Search for the cell housing the specified text and yield its (x, y) center coordinate. 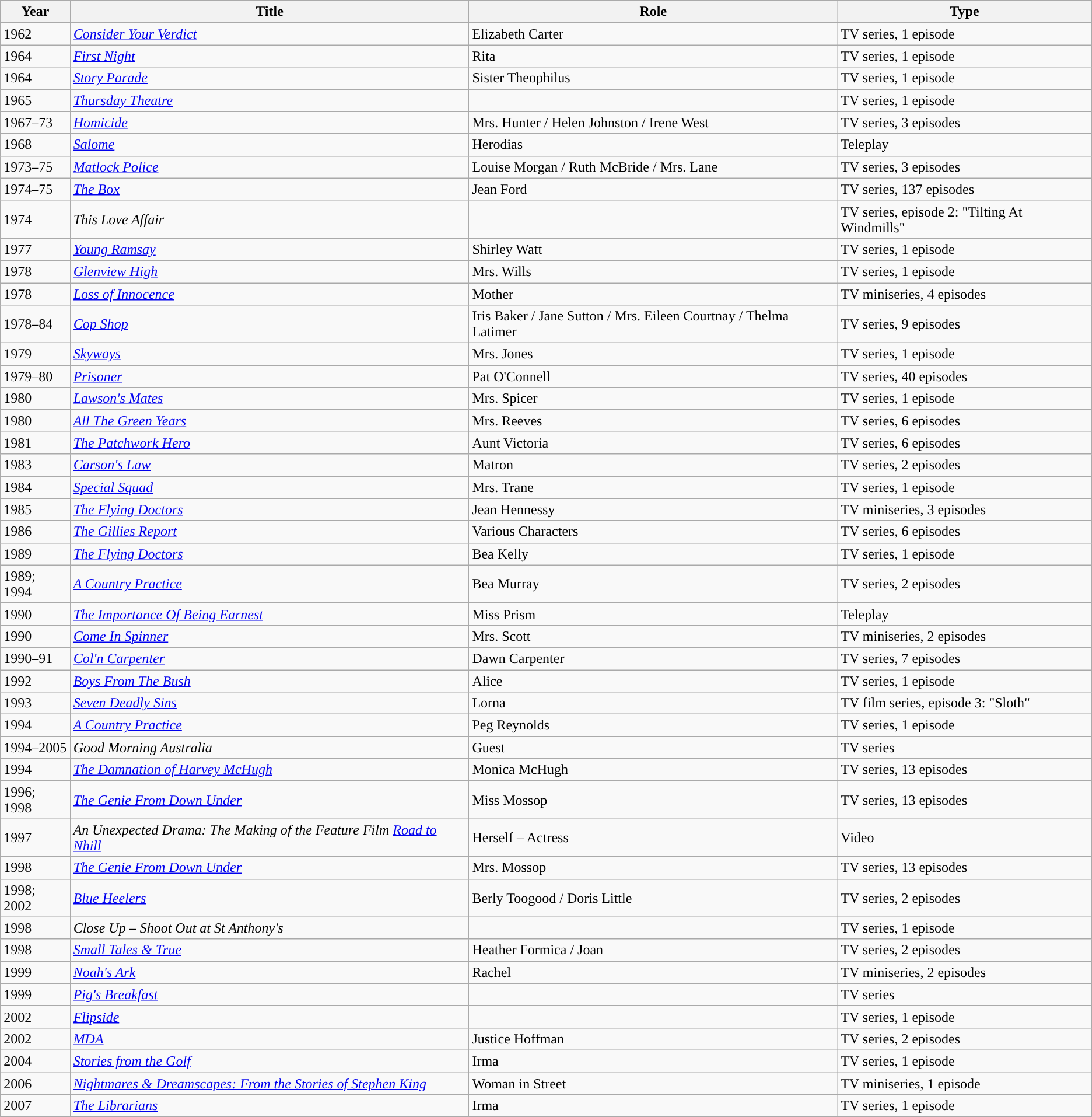
Skyways (269, 354)
Sister Theophilus (653, 78)
1979 (35, 354)
1998; 2002 (35, 898)
Special Squad (269, 487)
Dawn Carpenter (653, 658)
Come In Spinner (269, 636)
Iris Baker / Jane Sutton / Mrs. Eileen Courtnay / Thelma Latimer (653, 324)
Story Parade (269, 78)
Homicide (269, 123)
1989; 1994 (35, 584)
1994–2005 (35, 748)
TV series, 7 episodes (965, 658)
1968 (35, 145)
Video (965, 838)
Bea Murray (653, 584)
Louise Morgan / Ruth McBride / Mrs. Lane (653, 167)
TV miniseries, 4 episodes (965, 294)
Herself – Actress (653, 838)
Type (965, 12)
Mother (653, 294)
Col'n Carpenter (269, 658)
Role (653, 12)
The Patchwork Hero (269, 443)
Miss Mossop (653, 800)
Rita (653, 56)
TV series, 9 episodes (965, 324)
Lawson's Mates (269, 399)
Glenview High (269, 271)
The Librarians (269, 1106)
Matlock Police (269, 167)
Noah's Ark (269, 972)
Peg Reynolds (653, 725)
The Damnation of Harvey McHugh (269, 770)
2004 (35, 1061)
1981 (35, 443)
1997 (35, 838)
1989 (35, 554)
Berly Toogood / Doris Little (653, 898)
Blue Heelers (269, 898)
Jean Hennessy (653, 509)
Seven Deadly Sins (269, 703)
Various Characters (653, 532)
2007 (35, 1106)
Mrs. Jones (653, 354)
Mrs. Spicer (653, 399)
1985 (35, 509)
Herodias (653, 145)
Good Morning Australia (269, 748)
The Box (269, 189)
The Gillies Report (269, 532)
1977 (35, 249)
Mrs. Trane (653, 487)
Elizabeth Carter (653, 34)
Loss of Innocence (269, 294)
TV series, episode 2: "Tilting At Windmills" (965, 219)
Carson's Law (269, 465)
Guest (653, 748)
First Night (269, 56)
Mrs. Hunter / Helen Johnston / Irene West (653, 123)
1993 (35, 703)
Flipside (269, 1017)
Woman in Street (653, 1084)
All The Green Years (269, 421)
1983 (35, 465)
1974–75 (35, 189)
Boys From The Bush (269, 681)
An Unexpected Drama: The Making of the Feature Film Road to Nhill (269, 838)
Nightmares & Dreamscapes: From the Stories of Stephen King (269, 1084)
1996; 1998 (35, 800)
1967–73 (35, 123)
2006 (35, 1084)
1979–80 (35, 376)
Heather Formica / Joan (653, 950)
TV miniseries, 1 episode (965, 1084)
MDA (269, 1039)
Pat O'Connell (653, 376)
Thursday Theatre (269, 100)
1992 (35, 681)
1974 (35, 219)
Small Tales & True (269, 950)
1986 (35, 532)
Mrs. Reeves (653, 421)
Prisoner (269, 376)
TV series, 137 episodes (965, 189)
TV series, 40 episodes (965, 376)
1962 (35, 34)
Salome (269, 145)
1978–84 (35, 324)
Lorna (653, 703)
Consider Your Verdict (269, 34)
Alice (653, 681)
Jean Ford (653, 189)
Year (35, 12)
Miss Prism (653, 614)
Stories from the Golf (269, 1061)
Justice Hoffman (653, 1039)
1973–75 (35, 167)
Mrs. Wills (653, 271)
Shirley Watt (653, 249)
Young Ramsay (269, 249)
Title (269, 12)
Pig's Breakfast (269, 994)
Monica McHugh (653, 770)
Matron (653, 465)
Close Up – Shoot Out at St Anthony's (269, 928)
Mrs. Scott (653, 636)
1990–91 (35, 658)
1984 (35, 487)
The Importance Of Being Earnest (269, 614)
Rachel (653, 972)
1965 (35, 100)
Cop Shop (269, 324)
This Love Affair (269, 219)
TV miniseries, 3 episodes (965, 509)
TV film series, episode 3: "Sloth" (965, 703)
Aunt Victoria (653, 443)
Bea Kelly (653, 554)
Mrs. Mossop (653, 868)
